Find where the given text appears and provide that cell's center as (x, y) coordinate. 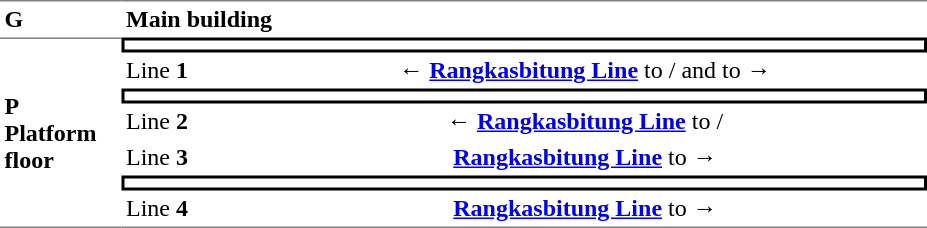
Line 4 (183, 209)
← Rangkasbitung Line to / (585, 122)
PPlatform floor (61, 133)
G (61, 19)
Line 1 (183, 70)
← Rangkasbitung Line to / and to → (585, 70)
Line 2 (183, 122)
Line 3 (183, 158)
